Detect which cell encompasses the target text, then output its (x, y) center coordinate. 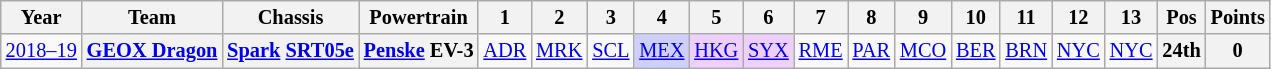
GEOX Dragon (152, 51)
9 (923, 17)
Pos (1181, 17)
Penske EV-3 (419, 51)
24th (1181, 51)
RME (821, 51)
12 (1078, 17)
Points (1238, 17)
8 (872, 17)
4 (662, 17)
13 (1132, 17)
0 (1238, 51)
MEX (662, 51)
Team (152, 17)
Powertrain (419, 17)
BRN (1026, 51)
ADR (504, 51)
HKG (716, 51)
SYX (768, 51)
Chassis (290, 17)
3 (610, 17)
MCO (923, 51)
PAR (872, 51)
BER (976, 51)
Year (42, 17)
11 (1026, 17)
7 (821, 17)
Spark SRT05e (290, 51)
6 (768, 17)
1 (504, 17)
MRK (559, 51)
2 (559, 17)
2018–19 (42, 51)
5 (716, 17)
SCL (610, 51)
10 (976, 17)
